Output the (x, y) coordinate of the center of the cell containing the given text.  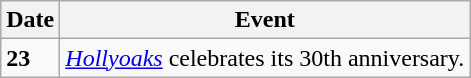
Event (265, 20)
Hollyoaks celebrates its 30th anniversary. (265, 58)
23 (30, 58)
Date (30, 20)
